Return (X, Y) of the center of cell containing provided text 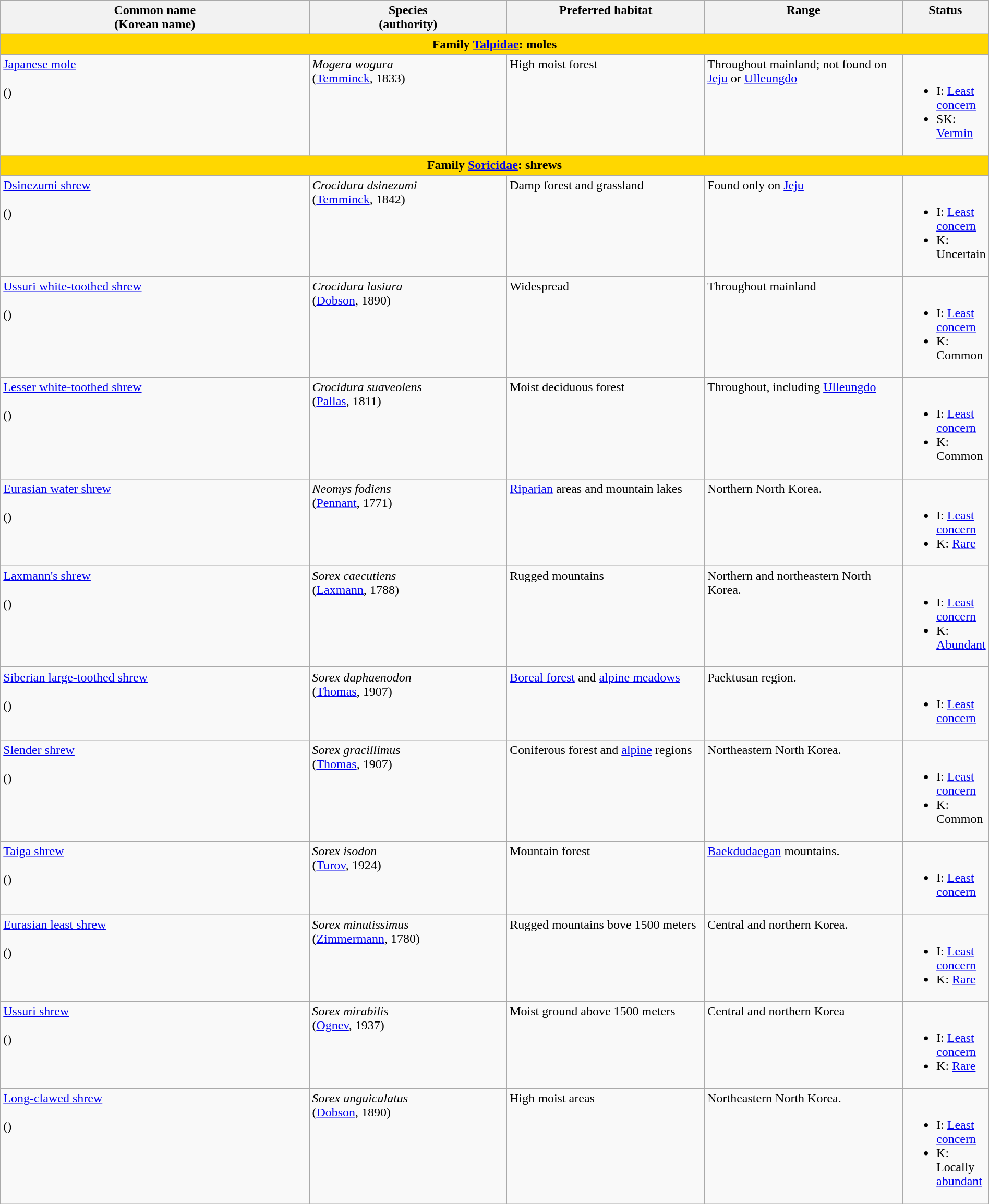
Eurasian water shrew () (155, 522)
Moist deciduous forest (606, 428)
Japanese mole () (155, 105)
Coniferous forest and alpine regions (606, 790)
Northern and northeastern North Korea. (803, 616)
Common name(Korean name) (155, 18)
Sorex unguiculatus(Dobson, 1890) (408, 1146)
Ussuri white-toothed shrew() (155, 327)
Species(authority) (408, 18)
Rugged mountains bove 1500 meters (606, 958)
Paektusan region. (803, 703)
Neomys fodiens(Pennant, 1771) (408, 522)
Riparian areas and mountain lakes (606, 522)
Mogera wogura(Temminck, 1833) (408, 105)
Lesser white-toothed shrew () (155, 428)
Sorex caecutiens(Laxmann, 1788) (408, 616)
Dsinezumi shrew() (155, 226)
High moist forest (606, 105)
Widespread (606, 327)
Crocidura dsinezumi(Temminck, 1842) (408, 226)
Preferred habitat (606, 18)
Throughout, including Ulleungdo (803, 428)
Range (803, 18)
Central and northern Korea. (803, 958)
I: Least concernK: Abundant (946, 616)
I: Least concernK: Locally abundant (946, 1146)
Siberian large-toothed shrew() (155, 703)
High moist areas (606, 1146)
Found only on Jeju (803, 226)
Damp forest and grassland (606, 226)
Baekdudaegan mountains. (803, 878)
Central and northern Korea (803, 1045)
Ussuri shrew() (155, 1045)
Family Talpidae: moles (495, 44)
Rugged mountains (606, 616)
Long-clawed shrew () (155, 1146)
Eurasian least shrew () (155, 958)
Status (946, 18)
Taiga shrew() (155, 878)
I: Least concernK: Uncertain (946, 226)
Family Soricidae: shrews (495, 165)
Laxmann's shrew() (155, 616)
Sorex minutissimus(Zimmermann, 1780) (408, 958)
Boreal forest and alpine meadows (606, 703)
Sorex gracillimus(Thomas, 1907) (408, 790)
Moist ground above 1500 meters (606, 1045)
Throughout mainland; not found on Jeju or Ulleungdo (803, 105)
I: Least concernSK: Vermin (946, 105)
Crocidura lasiura(Dobson, 1890) (408, 327)
Sorex daphaenodon(Thomas, 1907) (408, 703)
Slender shrew() (155, 790)
Mountain forest (606, 878)
Sorex mirabilis(Ognev, 1937) (408, 1045)
Northern North Korea. (803, 522)
Crocidura suaveolens(Pallas, 1811) (408, 428)
Sorex isodon(Turov, 1924) (408, 878)
Throughout mainland (803, 327)
